Detect which cell encompasses the target text, then output its [x, y] center coordinate. 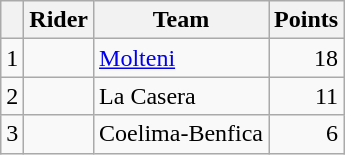
18 [306, 58]
Team [182, 20]
La Casera [182, 96]
1 [12, 58]
11 [306, 96]
3 [12, 134]
Coelima-Benfica [182, 134]
Points [306, 20]
Molteni [182, 58]
2 [12, 96]
Rider [59, 20]
6 [306, 134]
